Output the (X, Y) coordinate of the center of the cell containing the given text.  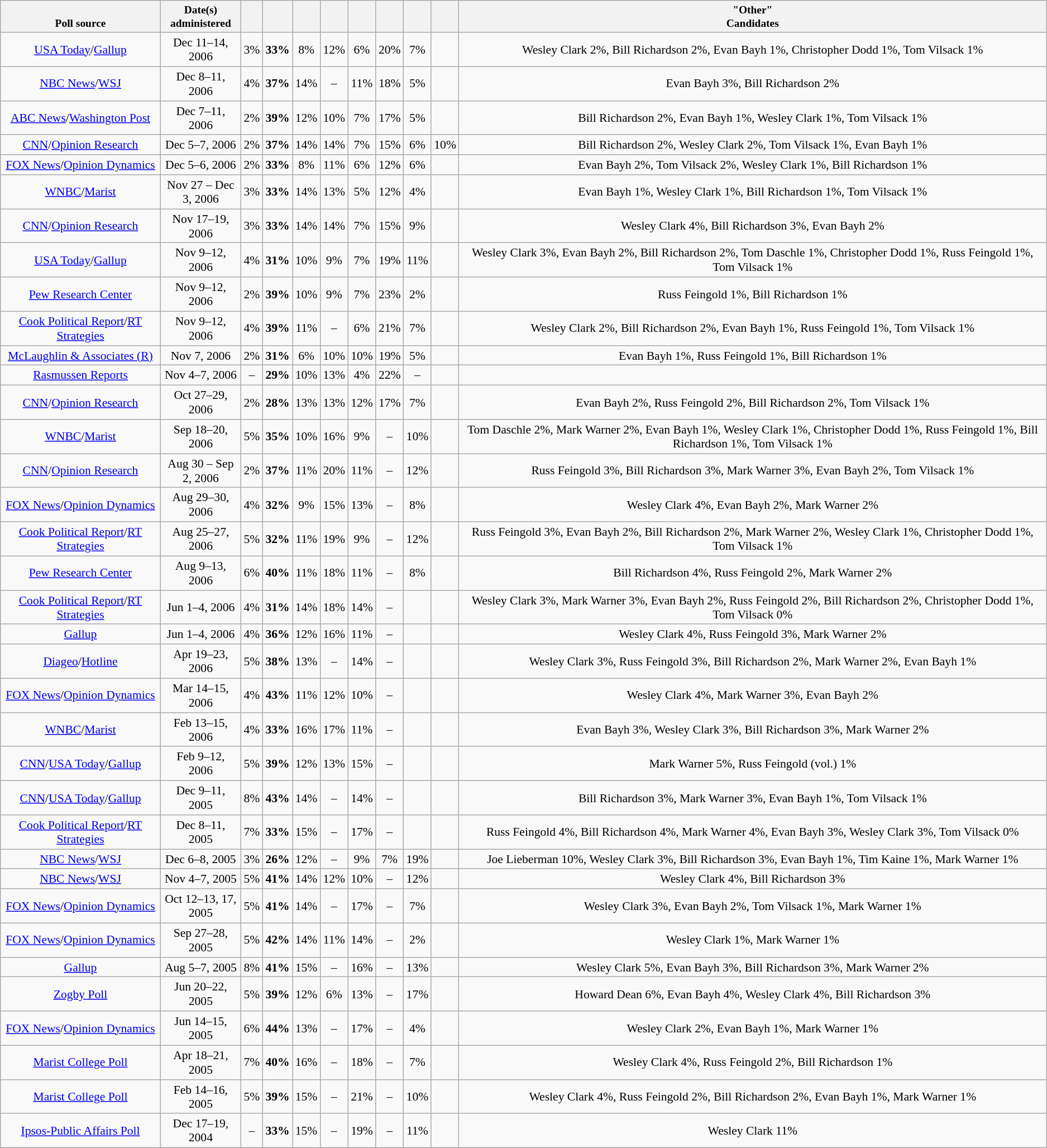
Bill Richardson 3%, Mark Warner 3%, Evan Bayh 1%, Tom Vilsack 1% (753, 798)
Wesley Clark 2%, Evan Bayh 1%, Mark Warner 1% (753, 1028)
35% (277, 437)
Evan Bayh 3%, Wesley Clark 3%, Bill Richardson 3%, Mark Warner 2% (753, 730)
Rasmussen Reports (80, 375)
29% (277, 375)
Wesley Clark 3%, Evan Bayh 2%, Bill Richardson 2%, Tom Daschle 1%, Christopher Dodd 1%, Russ Feingold 1%, Tom Vilsack 1% (753, 260)
Wesley Clark 1%, Mark Warner 1% (753, 940)
Wesley Clark 4%, Bill Richardson 3%, Evan Bayh 2% (753, 226)
Evan Bayh 1%, Wesley Clark 1%, Bill Richardson 1%, Tom Vilsack 1% (753, 192)
Apr 18–21, 2005 (200, 1063)
Aug 29–30, 2006 (200, 505)
Dec 6–8, 2005 (200, 859)
Apr 19–23, 2006 (200, 661)
Wesley Clark 11% (753, 1131)
Mark Warner 5%, Russ Feingold (vol.) 1% (753, 764)
Dec 7–11, 2006 (200, 118)
Russ Feingold 1%, Bill Richardson 1% (753, 294)
Bill Richardson 4%, Russ Feingold 2%, Mark Warner 2% (753, 573)
Wesley Clark 3%, Evan Bayh 2%, Tom Vilsack 1%, Mark Warner 1% (753, 906)
Jun 20–22, 2005 (200, 994)
44% (277, 1028)
Dec 5–6, 2006 (200, 165)
Nov 27 – Dec 3, 2006 (200, 192)
Oct 27–29, 2006 (200, 402)
Feb 9–12, 2006 (200, 764)
Date(s)administered (200, 17)
Wesley Clark 4%, Mark Warner 3%, Evan Bayh 2% (753, 695)
Wesley Clark 4%, Russ Feingold 3%, Mark Warner 2% (753, 635)
Russ Feingold 4%, Bill Richardson 4%, Mark Warner 4%, Evan Bayh 3%, Wesley Clark 3%, Tom Vilsack 0% (753, 832)
Wesley Clark 4%, Bill Richardson 3% (753, 879)
Howard Dean 6%, Evan Bayh 4%, Wesley Clark 4%, Bill Richardson 3% (753, 994)
Ipsos-Public Affairs Poll (80, 1131)
Nov 4–7, 2006 (200, 375)
Wesley Clark 3%, Mark Warner 3%, Evan Bayh 2%, Russ Feingold 2%, Bill Richardson 2%, Christopher Dodd 1%, Tom Vilsack 0% (753, 608)
Oct 12–13, 17, 2005 (200, 906)
Feb 13–15, 2006 (200, 730)
36% (277, 635)
Dec 8–11, 2005 (200, 832)
Evan Bayh 2%, Tom Vilsack 2%, Wesley Clark 1%, Bill Richardson 1% (753, 165)
Wesley Clark 5%, Evan Bayh 3%, Bill Richardson 3%, Mark Warner 2% (753, 968)
Nov 4–7, 2005 (200, 879)
Wesley Clark 3%, Russ Feingold 3%, Bill Richardson 2%, Mark Warner 2%, Evan Bayh 1% (753, 661)
Bill Richardson 2%, Evan Bayh 1%, Wesley Clark 1%, Tom Vilsack 1% (753, 118)
42% (277, 940)
Diageo/Hotline (80, 661)
Nov 7, 2006 (200, 356)
28% (277, 402)
23% (390, 294)
38% (277, 661)
Jun 14–15, 2005 (200, 1028)
Nov 17–19, 2006 (200, 226)
"Other"Candidates (753, 17)
Aug 5–7, 2005 (200, 968)
Wesley Clark 4%, Russ Feingold 2%, Bill Richardson 2%, Evan Bayh 1%, Mark Warner 1% (753, 1097)
Evan Bayh 2%, Russ Feingold 2%, Bill Richardson 2%, Tom Vilsack 1% (753, 402)
ABC News/Washington Post (80, 118)
26% (277, 859)
Zogby Poll (80, 994)
Aug 25–27, 2006 (200, 539)
Wesley Clark 2%, Bill Richardson 2%, Evan Bayh 1%, Russ Feingold 1%, Tom Vilsack 1% (753, 328)
Feb 14–16, 2005 (200, 1097)
Evan Bayh 1%, Russ Feingold 1%, Bill Richardson 1% (753, 356)
Sep 18–20, 2006 (200, 437)
Russ Feingold 3%, Bill Richardson 3%, Mark Warner 3%, Evan Bayh 2%, Tom Vilsack 1% (753, 470)
Joe Lieberman 10%, Wesley Clark 3%, Bill Richardson 3%, Evan Bayh 1%, Tim Kaine 1%, Mark Warner 1% (753, 859)
Tom Daschle 2%, Mark Warner 2%, Evan Bayh 1%, Wesley Clark 1%, Christopher Dodd 1%, Russ Feingold 1%, Bill Richardson 1%, Tom Vilsack 1% (753, 437)
Dec 17–19, 2004 (200, 1131)
Mar 14–15, 2006 (200, 695)
Wesley Clark 2%, Bill Richardson 2%, Evan Bayh 1%, Christopher Dodd 1%, Tom Vilsack 1% (753, 49)
Aug 30 – Sep 2, 2006 (200, 470)
McLaughlin & Associates (R) (80, 356)
Aug 9–13, 2006 (200, 573)
Poll source (80, 17)
Evan Bayh 3%, Bill Richardson 2% (753, 84)
Russ Feingold 3%, Evan Bayh 2%, Bill Richardson 2%, Mark Warner 2%, Wesley Clark 1%, Christopher Dodd 1%, Tom Vilsack 1% (753, 539)
Wesley Clark 4%, Evan Bayh 2%, Mark Warner 2% (753, 505)
Dec 5–7, 2006 (200, 145)
Wesley Clark 4%, Russ Feingold 2%, Bill Richardson 1% (753, 1063)
Bill Richardson 2%, Wesley Clark 2%, Tom Vilsack 1%, Evan Bayh 1% (753, 145)
Dec 11–14, 2006 (200, 49)
Sep 27–28, 2005 (200, 940)
22% (390, 375)
Dec 9–11, 2005 (200, 798)
Dec 8–11, 2006 (200, 84)
